Capture the cell that displays the provided text and extract its (X, Y) central coordinate. 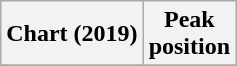
Chart (2019) (72, 34)
Peakposition (189, 34)
